Output the (x, y) coordinate of the center of the cell containing the given text.  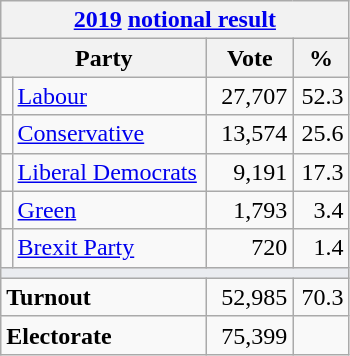
2019 notional result (175, 20)
Brexit Party (110, 248)
3.4 (321, 210)
52.3 (321, 96)
17.3 (321, 172)
27,707 (250, 96)
75,399 (250, 335)
% (321, 58)
1,793 (250, 210)
Vote (250, 58)
52,985 (250, 297)
Turnout (104, 297)
720 (250, 248)
9,191 (250, 172)
Party (104, 58)
25.6 (321, 134)
Electorate (104, 335)
Green (110, 210)
13,574 (250, 134)
Labour (110, 96)
Liberal Democrats (110, 172)
1.4 (321, 248)
Conservative (110, 134)
70.3 (321, 297)
